Provide the (X, Y) coordinate of the cell's center where the given text is located.  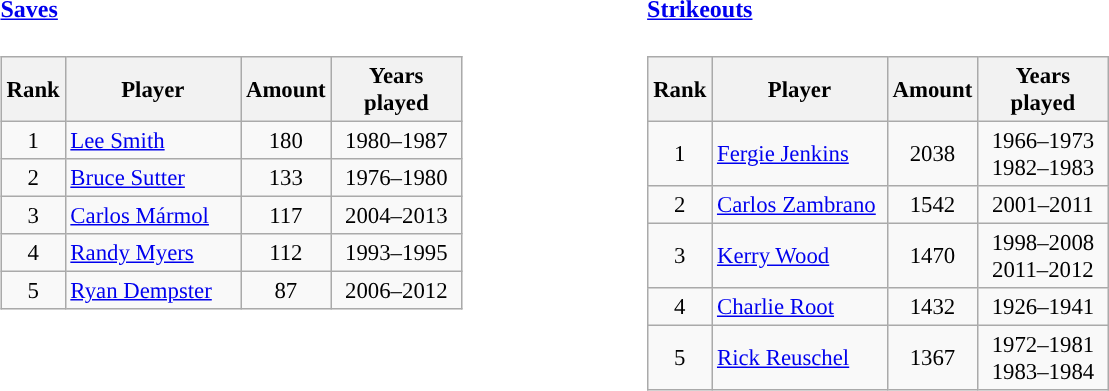
117 (286, 215)
Charlie Root (800, 306)
1972–19811983–1984 (1044, 358)
2004–2013 (396, 215)
1980–1987 (396, 140)
1470 (932, 256)
1993–1995 (396, 252)
1367 (932, 358)
Rick Reuschel (800, 358)
1432 (932, 306)
2001–2011 (1044, 204)
Randy Myers (153, 252)
1542 (932, 204)
Kerry Wood (800, 256)
Bruce Sutter (153, 177)
1998–20082011–2012 (1044, 256)
87 (286, 290)
2038 (932, 154)
112 (286, 252)
133 (286, 177)
Carlos Mármol (153, 215)
Ryan Dempster (153, 290)
Lee Smith (153, 140)
1926–1941 (1044, 306)
180 (286, 140)
1976–1980 (396, 177)
Carlos Zambrano (800, 204)
1966–19731982–1983 (1044, 154)
2006–2012 (396, 290)
Fergie Jenkins (800, 154)
